Identify which cell holds the provided text, then report its (x, y) central coordinate. 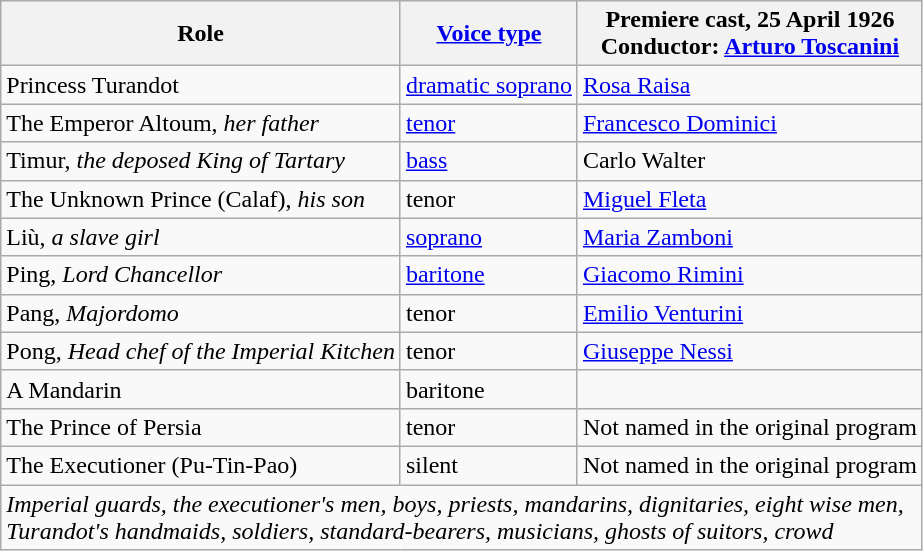
Pong, Head chef of the Imperial Kitchen (201, 351)
Ping, Lord Chancellor (201, 275)
The Unknown Prince (Calaf), his son (201, 199)
Premiere cast, 25 April 1926Conductor: Arturo Toscanini (750, 34)
Emilio Venturini (750, 313)
Princess Turandot (201, 85)
silent (488, 465)
Francesco Dominici (750, 123)
The Prince of Persia (201, 427)
Voice type (488, 34)
Timur, the deposed King of Tartary (201, 161)
bass (488, 161)
Role (201, 34)
Miguel Fleta (750, 199)
Liù, a slave girl (201, 237)
Carlo Walter (750, 161)
soprano (488, 237)
Giuseppe Nessi (750, 351)
Rosa Raisa (750, 85)
The Executioner (Pu-Tin-Pao) (201, 465)
Giacomo Rimini (750, 275)
Pang, Majordomo (201, 313)
The Emperor Altoum, her father (201, 123)
dramatic soprano (488, 85)
A Mandarin (201, 389)
Maria Zamboni (750, 237)
